Provide the (X, Y) coordinate of the cell's center where the given text is located.  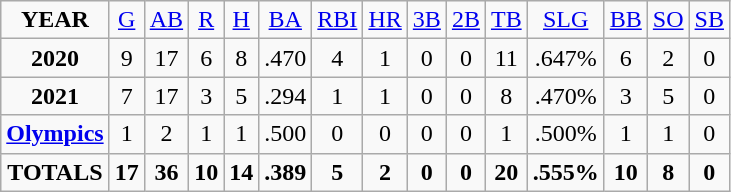
.470 (286, 58)
20 (506, 172)
2020 (55, 58)
36 (166, 172)
TB (506, 20)
.294 (286, 96)
.647% (566, 58)
2B (466, 20)
RBI (338, 20)
4 (338, 58)
.470% (566, 96)
BB (626, 20)
SO (668, 20)
R (206, 20)
H (242, 20)
3B (426, 20)
7 (126, 96)
TOTALS (55, 172)
AB (166, 20)
YEAR (55, 20)
BA (286, 20)
11 (506, 58)
.500 (286, 134)
2021 (55, 96)
Olympics (55, 134)
.389 (286, 172)
G (126, 20)
SLG (566, 20)
.500% (566, 134)
HR (385, 20)
14 (242, 172)
SB (709, 20)
.555% (566, 172)
9 (126, 58)
